Search for the cell housing the specified text and yield its [X, Y] center coordinate. 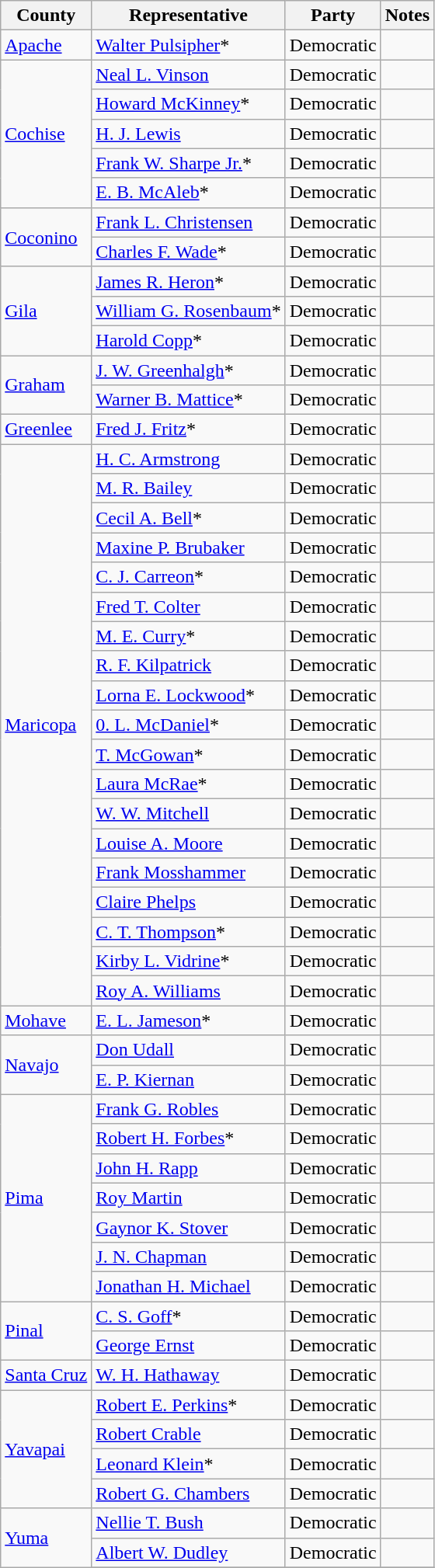
Lorna E. Lockwood* [188, 695]
Mohave [47, 1020]
Walter Pulsipher* [188, 45]
Yavapai [47, 1449]
Laura McRae* [188, 784]
Warner B. Mattice* [188, 400]
T. McGowan* [188, 754]
Greenlee [47, 429]
C. S. Goff* [188, 1316]
Frank W. Sharpe Jr.* [188, 163]
J. W. Greenhalgh* [188, 370]
H. J. Lewis [188, 134]
William G. Rosenbaum* [188, 311]
Claire Phelps [188, 902]
Navajo [47, 1065]
M. E. Curry* [188, 636]
Party [332, 16]
Notes [407, 16]
Representative [188, 16]
C. T. Thompson* [188, 932]
M. R. Bailey [188, 488]
Santa Cruz [47, 1375]
E. P. Kiernan [188, 1080]
Nellie T. Bush [188, 1523]
Charles F. Wade* [188, 252]
Robert G. Chambers [188, 1493]
Neal L. Vinson [188, 75]
Frank Mosshammer [188, 873]
Gaynor K. Stover [188, 1227]
Roy Martin [188, 1198]
Albert W. Dudley [188, 1552]
James R. Heron* [188, 281]
Frank G. Robles [188, 1109]
Apache [47, 45]
W. H. Hathaway [188, 1375]
Graham [47, 385]
Roy A. Williams [188, 991]
E. L. Jameson* [188, 1020]
Pima [47, 1198]
Cochise [47, 134]
Robert H. Forbes* [188, 1139]
Fred J. Fritz* [188, 429]
R. F. Kilpatrick [188, 666]
Fred T. Colter [188, 607]
George Ernst [188, 1346]
John H. Rapp [188, 1168]
Louise A. Moore [188, 843]
W. W. Mitchell [188, 813]
Harold Copp* [188, 340]
Maricopa [47, 725]
Yuma [47, 1538]
Robert Crable [188, 1434]
Pinal [47, 1331]
H. C. Armstrong [188, 459]
0. L. McDaniel* [188, 725]
Robert E. Perkins* [188, 1405]
Howard McKinney* [188, 104]
County [47, 16]
Cecil A. Bell* [188, 518]
Frank L. Christensen [188, 222]
C. J. Carreon* [188, 577]
Maxine P. Brubaker [188, 548]
Coconino [47, 237]
Jonathan H. Michael [188, 1286]
Don Udall [188, 1050]
Kirby L. Vidrine* [188, 961]
Leonard Klein* [188, 1464]
Gila [47, 311]
E. B. McAleb* [188, 193]
J. N. Chapman [188, 1257]
